Locate the cell with the specified text and output its [x, y] center coordinate. 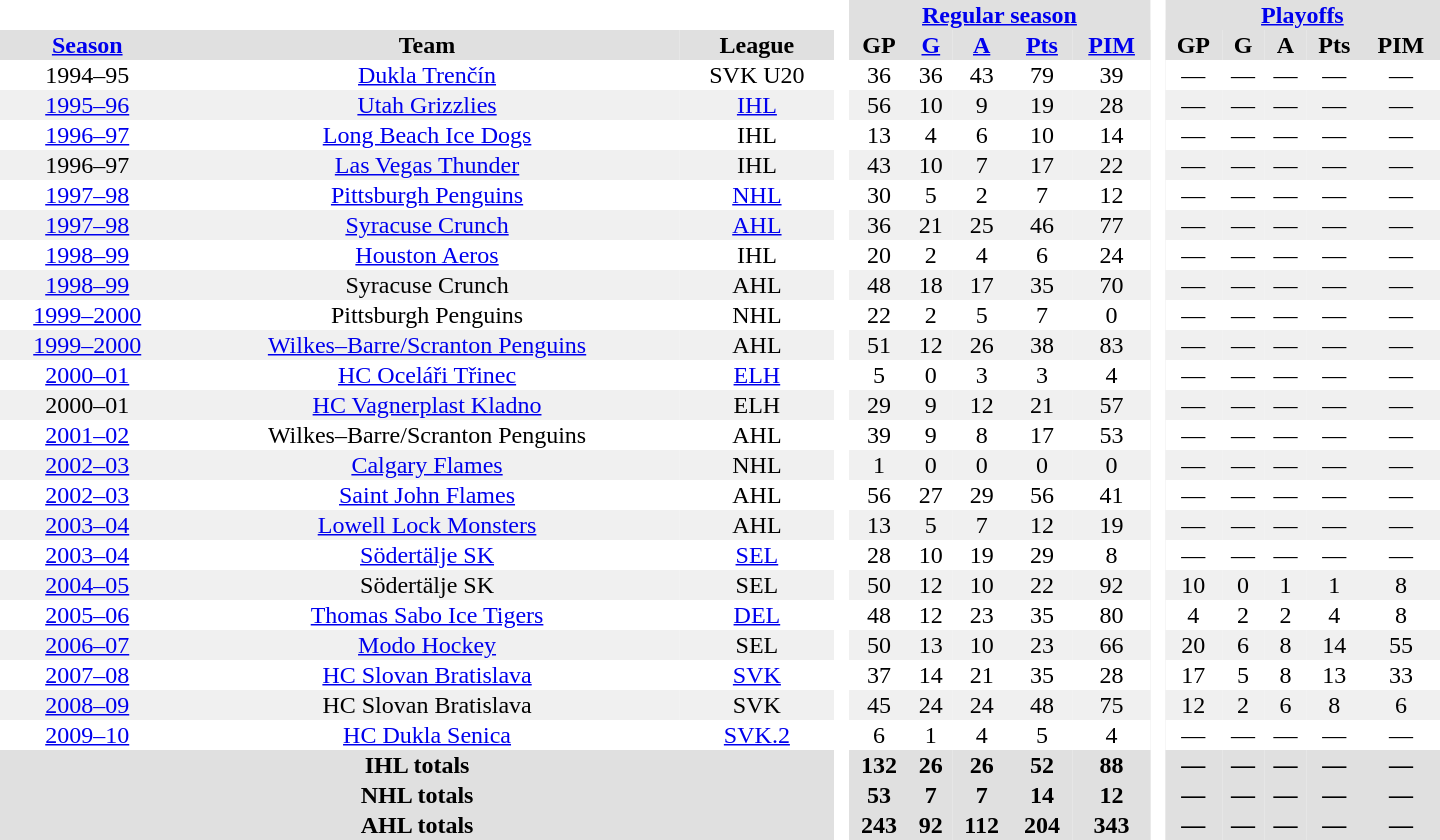
Modo Hockey [426, 645]
2009–10 [87, 735]
57 [1112, 405]
Utah Grizzlies [426, 105]
Playoffs [1302, 15]
37 [878, 675]
33 [1401, 675]
1995–96 [87, 105]
SVK U20 [758, 75]
88 [1112, 765]
46 [1042, 225]
2004–05 [87, 585]
Las Vegas Thunder [426, 165]
Thomas Sabo Ice Tigers [426, 615]
Regular season [999, 15]
75 [1112, 705]
18 [931, 285]
League [758, 45]
NHL totals [417, 795]
66 [1112, 645]
204 [1042, 825]
Lowell Lock Monsters [426, 525]
HC Dukla Senica [426, 735]
51 [878, 345]
Calgary Flames [426, 465]
IHL totals [417, 765]
1994–95 [87, 75]
243 [878, 825]
Team [426, 45]
343 [1112, 825]
2008–09 [87, 705]
52 [1042, 765]
Dukla Trenčín [426, 75]
79 [1042, 75]
DEL [758, 615]
27 [931, 495]
112 [982, 825]
2005–06 [87, 615]
Houston Aeros [426, 255]
45 [878, 705]
30 [878, 195]
70 [1112, 285]
HC Vagnerplast Kladno [426, 405]
2007–08 [87, 675]
83 [1112, 345]
132 [878, 765]
SVK.2 [758, 735]
55 [1401, 645]
Season [87, 45]
HC Oceláři Třinec [426, 375]
77 [1112, 225]
41 [1112, 495]
25 [982, 225]
Long Beach Ice Dogs [426, 135]
38 [1042, 345]
2006–07 [87, 645]
2001–02 [87, 435]
80 [1112, 615]
Saint John Flames [426, 495]
AHL totals [417, 825]
